Search for the cell housing the specified text and yield its (X, Y) center coordinate. 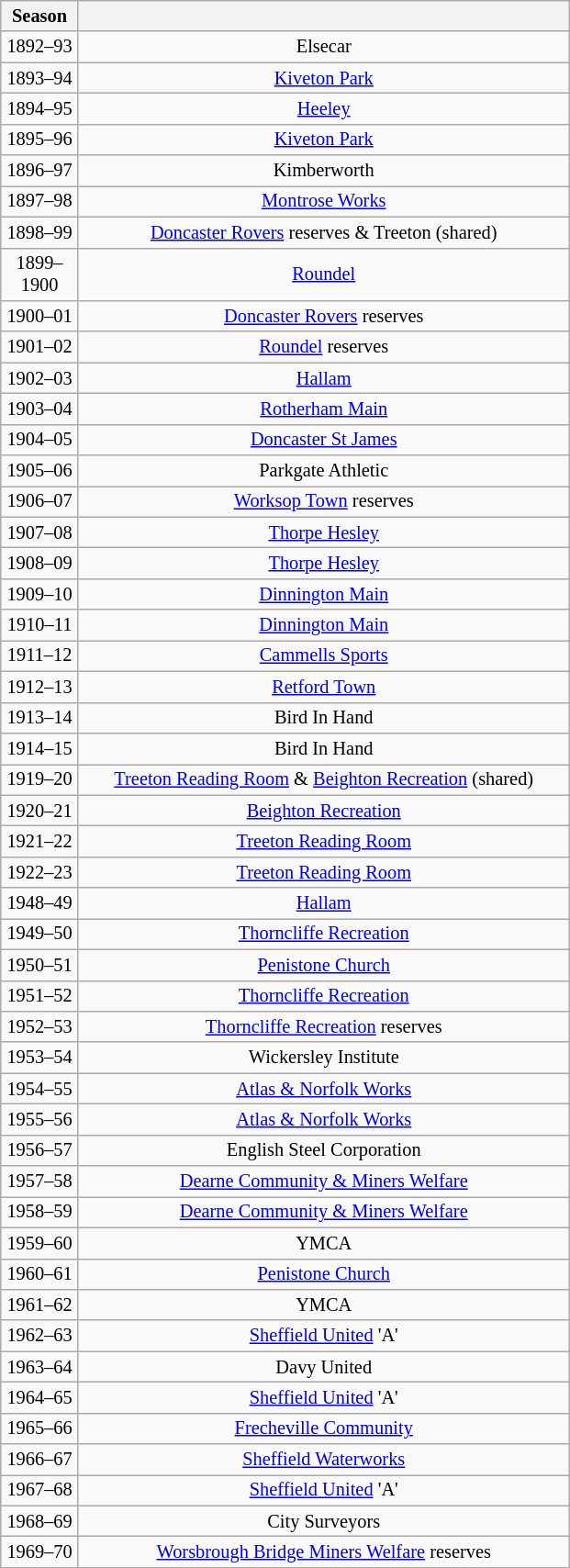
1954–55 (40, 1089)
1948–49 (40, 903)
1906–07 (40, 501)
1905–06 (40, 471)
Retford Town (323, 687)
1904–05 (40, 440)
1964–65 (40, 1397)
1958–59 (40, 1212)
1893–94 (40, 78)
Montrose Works (323, 201)
Season (40, 16)
1907–08 (40, 532)
1955–56 (40, 1119)
1956–57 (40, 1150)
1896–97 (40, 171)
1919–20 (40, 779)
Roundel reserves (323, 347)
1957–58 (40, 1182)
Thorncliffe Recreation reserves (323, 1026)
Davy United (323, 1367)
Roundel (323, 274)
1912–13 (40, 687)
Wickersley Institute (323, 1058)
Sheffield Waterworks (323, 1460)
1949–50 (40, 934)
Elsecar (323, 47)
Worksop Town reserves (323, 501)
1902–03 (40, 378)
1960–61 (40, 1274)
1952–53 (40, 1026)
1950–51 (40, 965)
Frecheville Community (323, 1428)
1898–99 (40, 232)
1903–04 (40, 409)
Doncaster Rovers reserves (323, 316)
1965–66 (40, 1428)
Kimberworth (323, 171)
Parkgate Athletic (323, 471)
1908–09 (40, 563)
1959–60 (40, 1243)
1900–01 (40, 316)
1897–98 (40, 201)
1920–21 (40, 811)
1901–02 (40, 347)
English Steel Corporation (323, 1150)
1968–69 (40, 1521)
1910–11 (40, 625)
1922–23 (40, 872)
1909–10 (40, 594)
1967–68 (40, 1490)
1961–62 (40, 1305)
1899–1900 (40, 274)
1951–52 (40, 996)
Worsbrough Bridge Miners Welfare reserves (323, 1552)
Treeton Reading Room & Beighton Recreation (shared) (323, 779)
1895–96 (40, 140)
Doncaster St James (323, 440)
1921–22 (40, 841)
Heeley (323, 108)
Beighton Recreation (323, 811)
Rotherham Main (323, 409)
1894–95 (40, 108)
1963–64 (40, 1367)
1969–70 (40, 1552)
Cammells Sports (323, 655)
1911–12 (40, 655)
Doncaster Rovers reserves & Treeton (shared) (323, 232)
1913–14 (40, 718)
1962–63 (40, 1336)
1914–15 (40, 748)
1892–93 (40, 47)
1953–54 (40, 1058)
1966–67 (40, 1460)
City Surveyors (323, 1521)
